Search for the cell housing the specified text and yield its [X, Y] center coordinate. 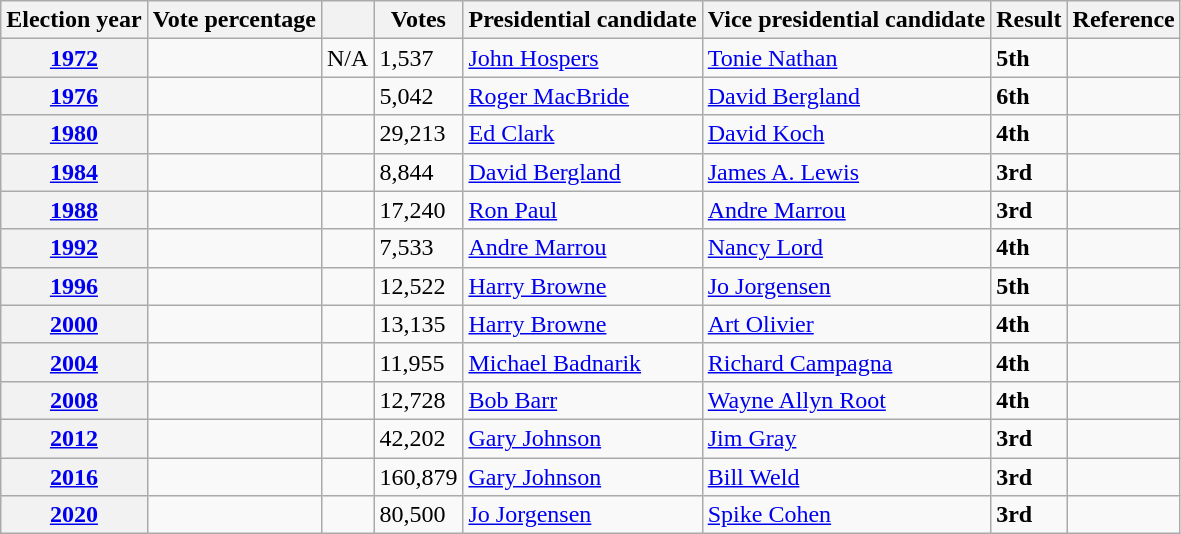
1992 [74, 248]
160,879 [418, 477]
1996 [74, 286]
David Koch [846, 134]
Presidential candidate [582, 20]
Richard Campagna [846, 362]
Vote percentage [234, 20]
Michael Badnarik [582, 362]
Result [1029, 20]
James A. Lewis [846, 172]
N/A [347, 58]
7,533 [418, 248]
Reference [1124, 20]
1988 [74, 210]
17,240 [418, 210]
2012 [74, 438]
2016 [74, 477]
Bob Barr [582, 400]
Roger MacBride [582, 96]
Votes [418, 20]
1980 [74, 134]
John Hospers [582, 58]
11,955 [418, 362]
1,537 [418, 58]
2020 [74, 515]
Nancy Lord [846, 248]
2008 [74, 400]
Ron Paul [582, 210]
Ed Clark [582, 134]
1976 [74, 96]
2004 [74, 362]
12,728 [418, 400]
6th [1029, 96]
12,522 [418, 286]
Art Olivier [846, 324]
Spike Cohen [846, 515]
1972 [74, 58]
5,042 [418, 96]
29,213 [418, 134]
1984 [74, 172]
8,844 [418, 172]
13,135 [418, 324]
Election year [74, 20]
80,500 [418, 515]
Vice presidential candidate [846, 20]
Jim Gray [846, 438]
Wayne Allyn Root [846, 400]
42,202 [418, 438]
Tonie Nathan [846, 58]
Bill Weld [846, 477]
2000 [74, 324]
